Return [x, y] of the center of cell containing provided text 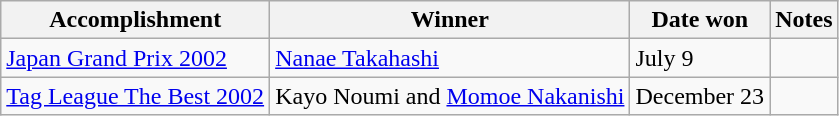
Nanae Takahashi [450, 58]
Japan Grand Prix 2002 [136, 58]
Kayo Noumi and Momoe Nakanishi [450, 96]
Date won [700, 20]
December 23 [700, 96]
Tag League The Best 2002 [136, 96]
Notes [804, 20]
Winner [450, 20]
Accomplishment [136, 20]
July 9 [700, 58]
